For the text-containing cell, return its midpoint in [x, y] coordinate format. 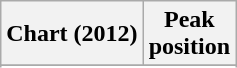
Chart (2012) [72, 34]
Peakposition [189, 34]
